Identify which cell holds the provided text, then report its (x, y) central coordinate. 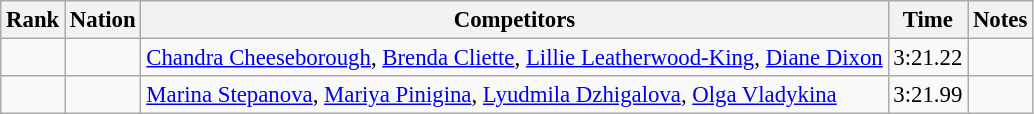
Marina Stepanova, Mariya Pinigina, Lyudmila Dzhigalova, Olga Vladykina (514, 95)
3:21.99 (928, 95)
Nation (103, 20)
Rank (33, 20)
Chandra Cheeseborough, Brenda Cliette, Lillie Leatherwood-King, Diane Dixon (514, 58)
Time (928, 20)
Competitors (514, 20)
Notes (1000, 20)
3:21.22 (928, 58)
